Search for the cell housing the specified text and yield its (x, y) center coordinate. 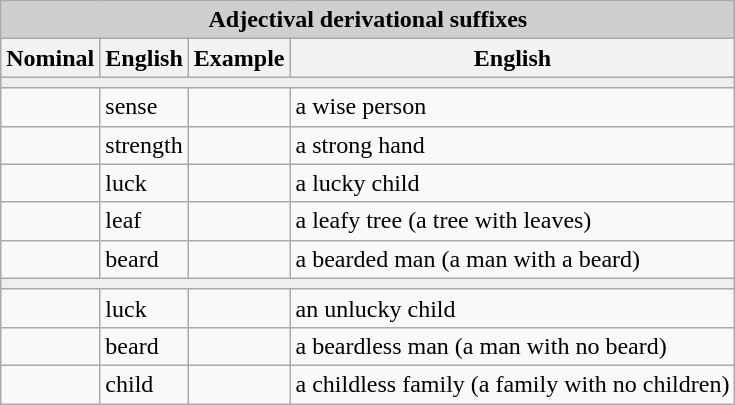
a beardless man (a man with no beard) (512, 346)
strength (144, 145)
a wise person (512, 107)
a strong hand (512, 145)
leaf (144, 221)
child (144, 384)
a childless family (a family with no children) (512, 384)
Nominal (50, 58)
Example (239, 58)
Adjectival derivational suffixes (368, 20)
a lucky child (512, 183)
sense (144, 107)
an unlucky child (512, 308)
a bearded man (a man with a beard) (512, 259)
a leafy tree (a tree with leaves) (512, 221)
